Output the (x, y) coordinate of the center of the cell containing the given text.  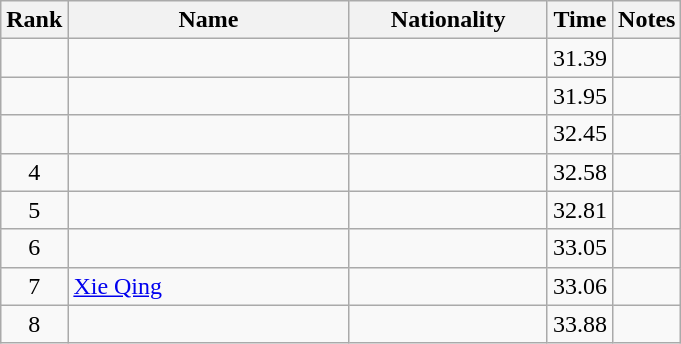
Xie Qing (208, 286)
31.39 (580, 58)
32.81 (580, 210)
33.06 (580, 286)
32.45 (580, 134)
7 (34, 286)
Notes (647, 20)
32.58 (580, 172)
6 (34, 248)
Time (580, 20)
Nationality (448, 20)
5 (34, 210)
Name (208, 20)
33.05 (580, 248)
8 (34, 324)
4 (34, 172)
31.95 (580, 96)
Rank (34, 20)
33.88 (580, 324)
